Locate the cell with the specified text and output its [X, Y] center coordinate. 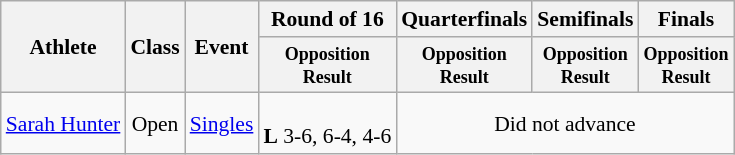
Round of 16 [327, 19]
Did not advance [564, 124]
L 3-6, 6-4, 4-6 [327, 124]
Open [154, 124]
Semifinals [585, 19]
Finals [686, 19]
Class [154, 47]
Sarah Hunter [64, 124]
Quarterfinals [464, 19]
Singles [222, 124]
Event [222, 47]
Athlete [64, 47]
